Find where the given text appears and provide that cell's center as [X, Y] coordinate. 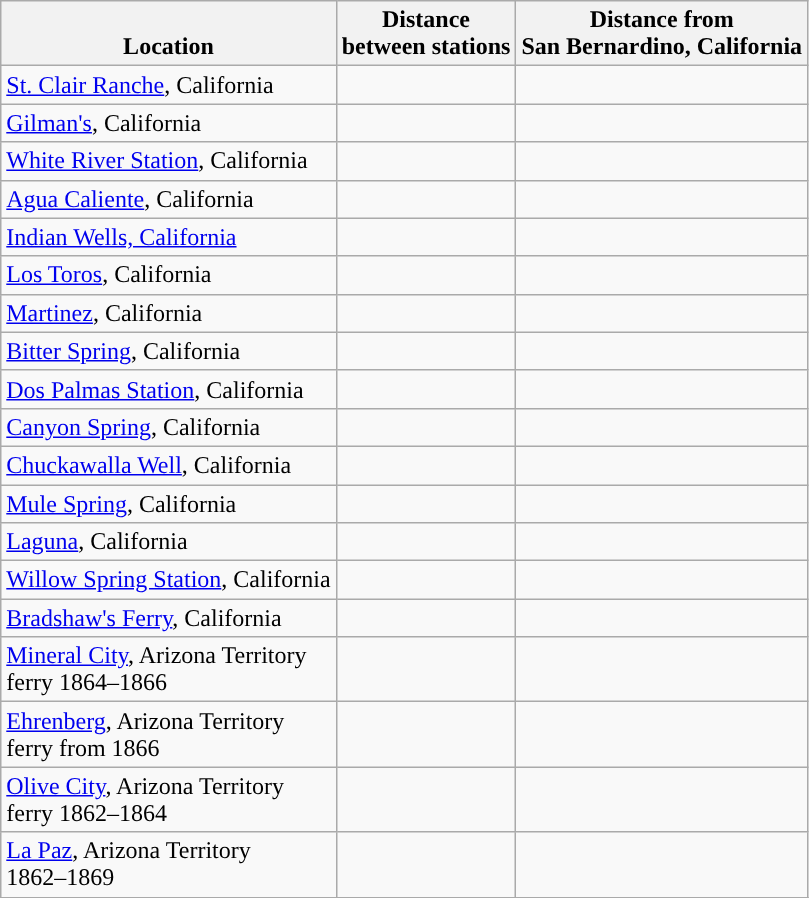
St. Clair Ranche, California [168, 85]
Bitter Spring, California [168, 351]
White River Station, California [168, 161]
Mineral City, Arizona Territoryferry 1864–1866 [168, 670]
Willow Spring Station, California [168, 580]
Olive City, Arizona Territory ferry 1862–1864 [168, 800]
Ehrenberg, Arizona Territory ferry from 1866 [168, 734]
Gilman's, California [168, 123]
Chuckawalla Well, California [168, 465]
Location [168, 34]
Bradshaw's Ferry, California [168, 618]
Mule Spring, California [168, 503]
Distancebetween stations [426, 34]
Dos Palmas Station, California [168, 389]
Canyon Spring, California [168, 427]
La Paz, Arizona Territory1862–1869 [168, 864]
Agua Caliente, California [168, 199]
Martinez, California [168, 313]
Laguna, California [168, 542]
Indian Wells, California [168, 237]
Distance fromSan Bernardino, California [662, 34]
Los Toros, California [168, 275]
